Capture the cell that displays the provided text and extract its (x, y) central coordinate. 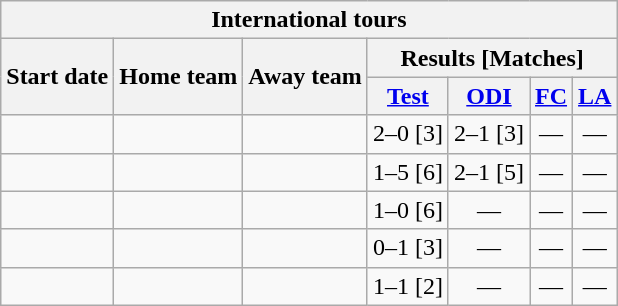
Home team (178, 77)
1–5 [6] (408, 172)
2–1 [3] (488, 134)
0–1 [3] (408, 248)
ODI (488, 96)
1–1 [2] (408, 286)
2–0 [3] (408, 134)
Away team (306, 77)
Start date (58, 77)
International tours (309, 20)
FC (552, 96)
LA (595, 96)
2–1 [5] (488, 172)
1–0 [6] (408, 210)
Results [Matches] (492, 58)
Test (408, 96)
